Output the (x, y) coordinate of the center of the cell containing the given text.  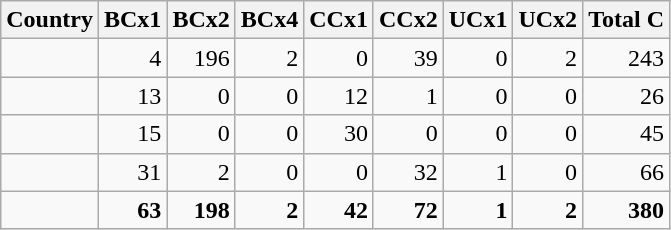
45 (626, 134)
4 (132, 58)
198 (201, 210)
BCx1 (132, 20)
66 (626, 172)
12 (339, 96)
Total C (626, 20)
380 (626, 210)
26 (626, 96)
UCx1 (478, 20)
CCx2 (408, 20)
63 (132, 210)
243 (626, 58)
42 (339, 210)
Country (50, 20)
UCx2 (548, 20)
13 (132, 96)
72 (408, 210)
39 (408, 58)
32 (408, 172)
BCx4 (269, 20)
30 (339, 134)
BCx2 (201, 20)
196 (201, 58)
CCx1 (339, 20)
31 (132, 172)
15 (132, 134)
